For the text-containing cell, return its midpoint in [x, y] coordinate format. 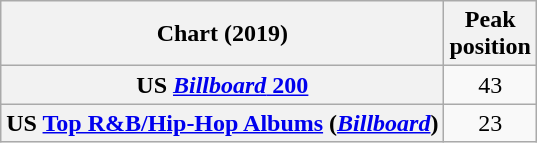
US Top R&B/Hip-Hop Albums (Billboard) [222, 123]
Chart (2019) [222, 34]
Peakposition [490, 34]
US Billboard 200 [222, 85]
23 [490, 123]
43 [490, 85]
